Return (x, y) of the center of cell containing provided text 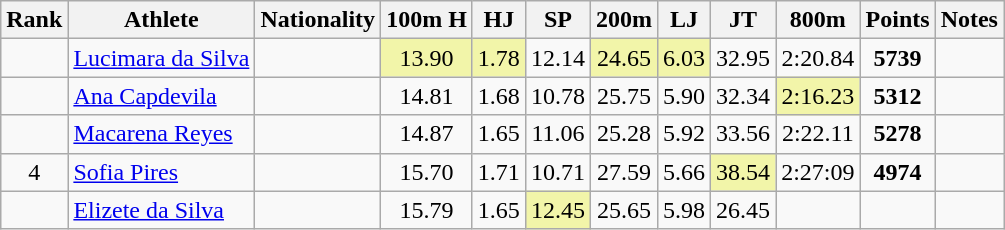
6.03 (684, 58)
27.59 (624, 172)
5.90 (684, 96)
Notes (969, 20)
32.95 (744, 58)
SP (558, 20)
14.81 (427, 96)
11.06 (558, 134)
5739 (898, 58)
Lucimara da Silva (162, 58)
Macarena Reyes (162, 134)
1.71 (498, 172)
Sofia Pires (162, 172)
15.79 (427, 210)
Rank (34, 20)
1.68 (498, 96)
2:22.11 (818, 134)
25.75 (624, 96)
HJ (498, 20)
10.78 (558, 96)
Points (898, 20)
5.98 (684, 210)
4 (34, 172)
Athlete (162, 20)
5.66 (684, 172)
Nationality (318, 20)
24.65 (624, 58)
LJ (684, 20)
200m (624, 20)
15.70 (427, 172)
38.54 (744, 172)
12.14 (558, 58)
1.78 (498, 58)
JT (744, 20)
100m H (427, 20)
5.92 (684, 134)
2:27:09 (818, 172)
2:20.84 (818, 58)
Ana Capdevila (162, 96)
2:16.23 (818, 96)
33.56 (744, 134)
5278 (898, 134)
Elizete da Silva (162, 210)
800m (818, 20)
25.65 (624, 210)
12.45 (558, 210)
13.90 (427, 58)
25.28 (624, 134)
4974 (898, 172)
32.34 (744, 96)
26.45 (744, 210)
5312 (898, 96)
14.87 (427, 134)
10.71 (558, 172)
